Provide the (x, y) coordinate of the cell's center where the given text is located.  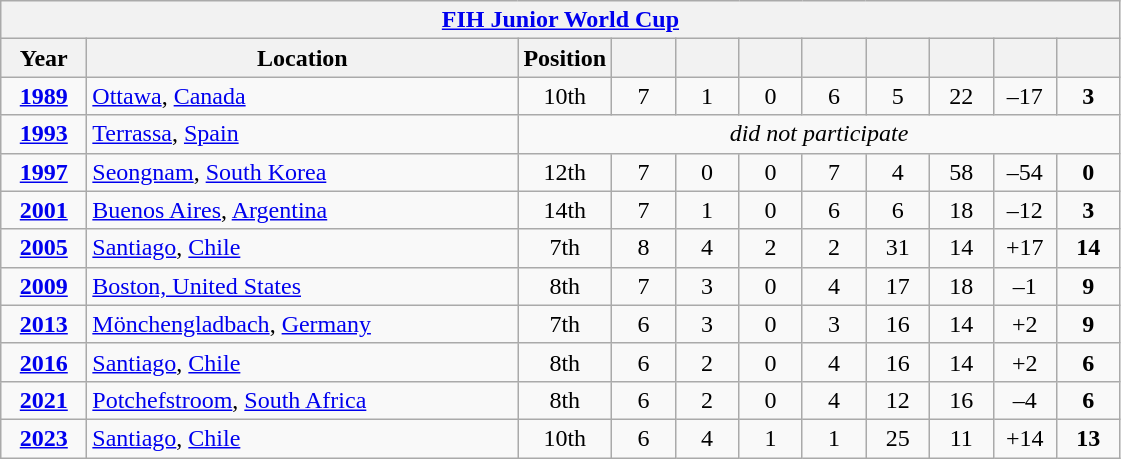
2001 (44, 210)
Location (302, 58)
2016 (44, 362)
FIH Junior World Cup (560, 20)
17 (898, 286)
14th (565, 210)
1993 (44, 134)
11 (961, 438)
1989 (44, 96)
31 (898, 248)
8 (644, 248)
2021 (44, 400)
Potchefstroom, South Africa (302, 400)
+14 (1025, 438)
+17 (1025, 248)
2023 (44, 438)
Seongnam, South Korea (302, 172)
–12 (1025, 210)
–17 (1025, 96)
2013 (44, 324)
5 (898, 96)
Terrassa, Spain (302, 134)
22 (961, 96)
Year (44, 58)
12th (565, 172)
2009 (44, 286)
Ottawa, Canada (302, 96)
25 (898, 438)
58 (961, 172)
did not participate (819, 134)
–4 (1025, 400)
Buenos Aires, Argentina (302, 210)
Mönchengladbach, Germany (302, 324)
12 (898, 400)
–54 (1025, 172)
2005 (44, 248)
13 (1089, 438)
1997 (44, 172)
Position (565, 58)
–1 (1025, 286)
Boston, United States (302, 286)
